Capture the cell that displays the provided text and extract its (X, Y) central coordinate. 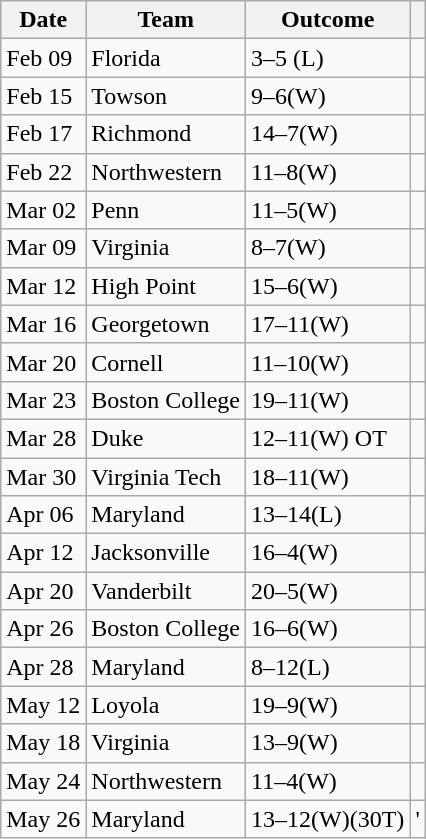
Apr 06 (44, 515)
Feb 09 (44, 58)
Mar 30 (44, 477)
May 24 (44, 781)
Mar 12 (44, 286)
8–12(L) (328, 667)
Mar 16 (44, 324)
13–9(W) (328, 743)
Team (166, 20)
Apr 12 (44, 553)
12–11(W) OT (328, 438)
Penn (166, 210)
Feb 22 (44, 172)
Mar 09 (44, 248)
Apr 20 (44, 591)
May 26 (44, 819)
19–11(W) (328, 400)
Feb 17 (44, 134)
9–6(W) (328, 96)
Loyola (166, 705)
11–5(W) (328, 210)
17–11(W) (328, 324)
8–7(W) (328, 248)
Towson (166, 96)
Apr 28 (44, 667)
19–9(W) (328, 705)
Richmond (166, 134)
Apr 26 (44, 629)
3–5 (L) (328, 58)
13–12(W)(30T) (328, 819)
Vanderbilt (166, 591)
High Point (166, 286)
11–10(W) (328, 362)
18–11(W) (328, 477)
15–6(W) (328, 286)
Cornell (166, 362)
Feb 15 (44, 96)
11–8(W) (328, 172)
Date (44, 20)
11–4(W) (328, 781)
Virginia Tech (166, 477)
' (418, 819)
20–5(W) (328, 591)
Georgetown (166, 324)
May 12 (44, 705)
16–4(W) (328, 553)
16–6(W) (328, 629)
Mar 02 (44, 210)
14–7(W) (328, 134)
Mar 28 (44, 438)
Outcome (328, 20)
13–14(L) (328, 515)
Florida (166, 58)
Mar 20 (44, 362)
May 18 (44, 743)
Jacksonville (166, 553)
Mar 23 (44, 400)
Duke (166, 438)
